Pinpoint the cell where the given text exists, returning its (x, y) midpoint coordinate. 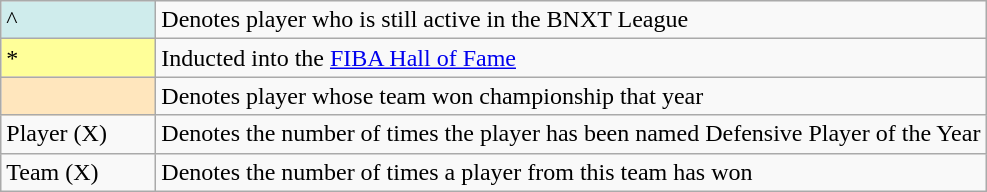
Player (X) (78, 134)
Team (X) (78, 172)
Denotes player whose team won championship that year (571, 96)
Denotes the number of times the player has been named Defensive Player of the Year (571, 134)
Denotes player who is still active in the BNXT League (571, 20)
Denotes the number of times a player from this team has won (571, 172)
^ (78, 20)
* (78, 58)
Inducted into the FIBA Hall of Fame (571, 58)
